Search for the cell housing the specified text and yield its [X, Y] center coordinate. 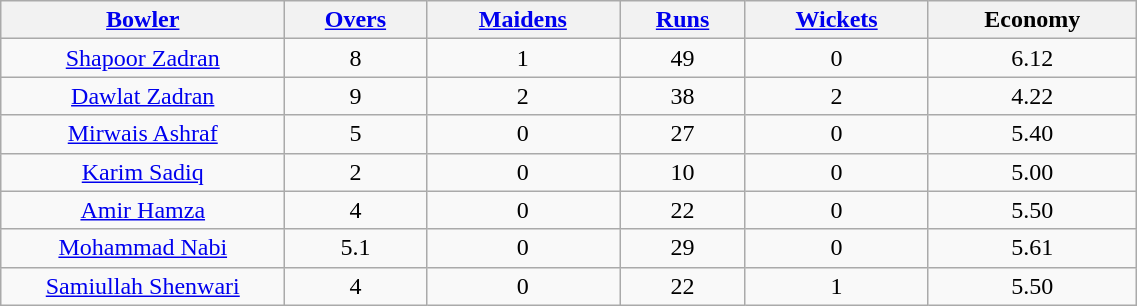
29 [683, 248]
Samiullah Shenwari [143, 286]
Karim Sadiq [143, 172]
49 [683, 58]
Amir Hamza [143, 210]
Overs [356, 20]
10 [683, 172]
Runs [683, 20]
Mohammad Nabi [143, 248]
5 [356, 134]
8 [356, 58]
5.00 [1032, 172]
Economy [1032, 20]
38 [683, 96]
Shapoor Zadran [143, 58]
5.40 [1032, 134]
Maidens [523, 20]
9 [356, 96]
27 [683, 134]
6.12 [1032, 58]
4.22 [1032, 96]
5.61 [1032, 248]
5.1 [356, 248]
Wickets [836, 20]
Mirwais Ashraf [143, 134]
Bowler [143, 20]
Dawlat Zadran [143, 96]
